Pinpoint the cell where the given text exists, returning its (x, y) midpoint coordinate. 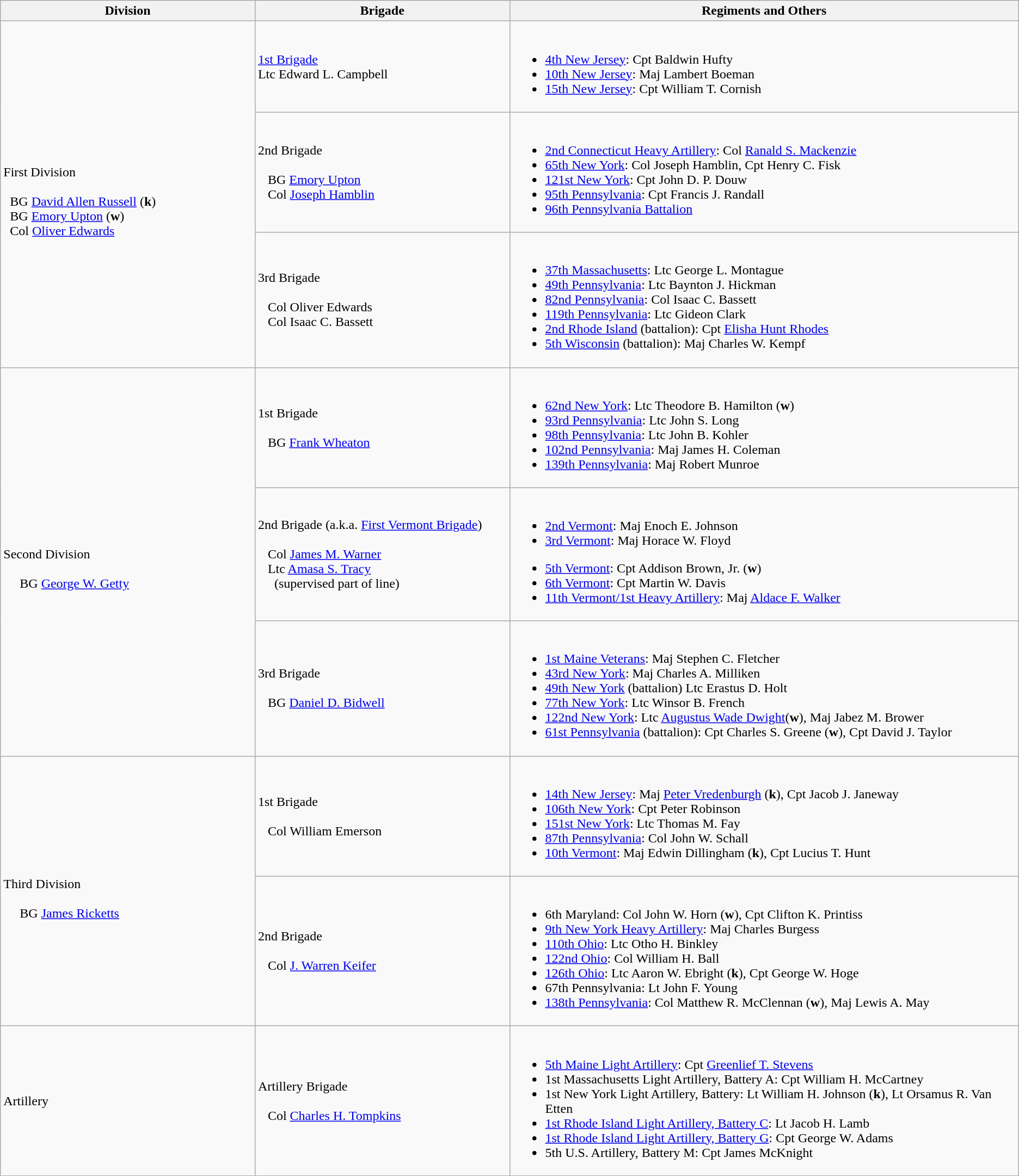
First Division BG David Allen Russell (k) BG Emory Upton (w) Col Oliver Edwards (128, 194)
Division (128, 11)
Brigade (382, 11)
2nd Brigade (a.k.a. First Vermont Brigade) Col James M. Warner Ltc Amasa S. Tracy (supervised part of line) (382, 554)
3rd Brigade BG Daniel D. Bidwell (382, 688)
1st Brigade Col William Emerson (382, 816)
Regiments and Others (764, 11)
4th New Jersey: Cpt Baldwin Hufty10th New Jersey: Maj Lambert Boeman15th New Jersey: Cpt William T. Cornish (764, 66)
1st Brigade BG Frank Wheaton (382, 428)
Third Division BG James Ricketts (128, 891)
3rd Brigade Col Oliver Edwards Col Isaac C. Bassett (382, 300)
2nd Brigade BG Emory Upton Col Joseph Hamblin (382, 172)
Artillery (128, 1100)
Artillery Brigade Col Charles H. Tompkins (382, 1100)
1st BrigadeLtc Edward L. Campbell (382, 66)
Second Division BG George W. Getty (128, 562)
2nd Brigade Col J. Warren Keifer (382, 951)
